Scan for the cell matching the given text and deliver its (X, Y) coordinate at center. 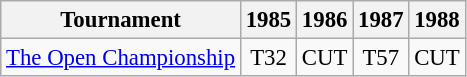
The Open Championship (121, 58)
1986 (325, 20)
1987 (381, 20)
1988 (437, 20)
T32 (268, 58)
1985 (268, 20)
T57 (381, 58)
Tournament (121, 20)
